Capture the cell that displays the provided text and extract its [x, y] central coordinate. 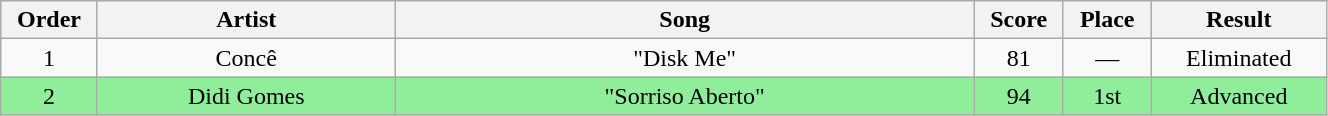
2 [49, 96]
Artist [246, 20]
Eliminated [1238, 58]
Score [1018, 20]
94 [1018, 96]
Song [684, 20]
"Disk Me" [684, 58]
Concê [246, 58]
Place [1107, 20]
Order [49, 20]
"Sorriso Aberto" [684, 96]
1 [49, 58]
Result [1238, 20]
Advanced [1238, 96]
— [1107, 58]
81 [1018, 58]
1st [1107, 96]
Didi Gomes [246, 96]
